Output the (X, Y) coordinate of the center of the cell containing the given text.  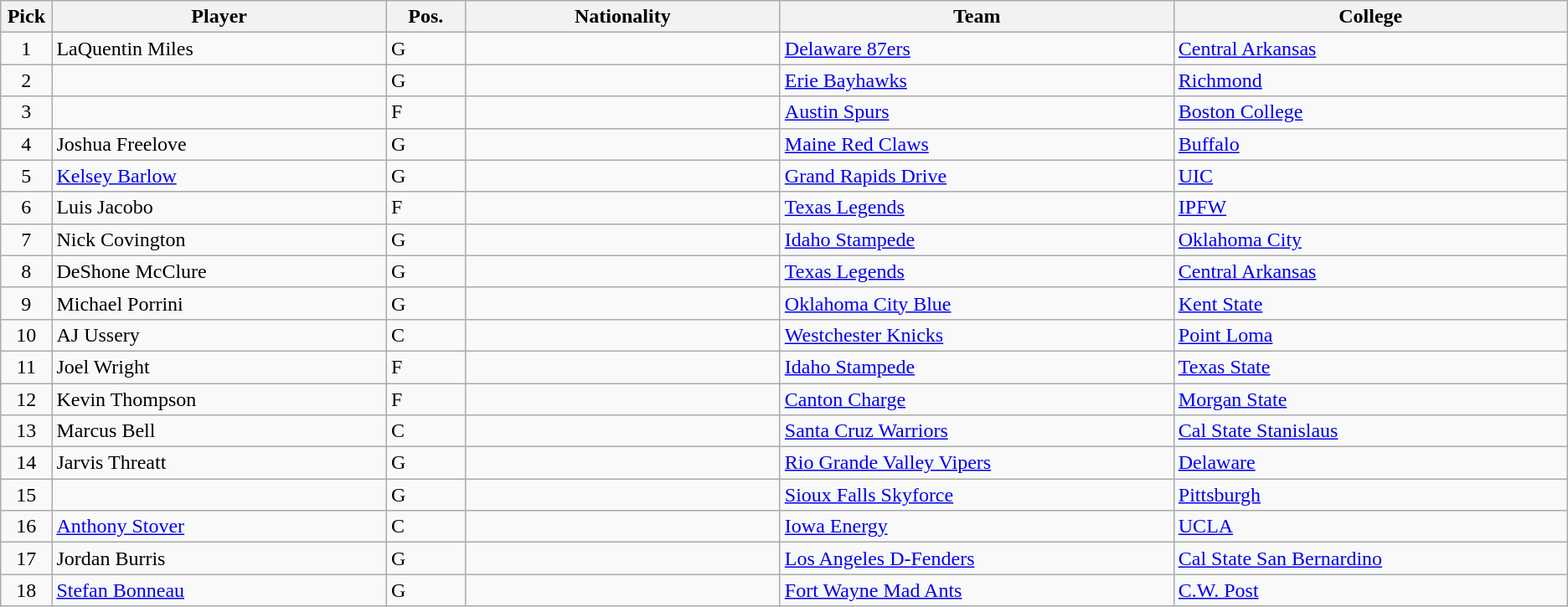
Austin Spurs (977, 112)
Richmond (1370, 80)
Nationality (622, 17)
Rio Grande Valley Vipers (977, 463)
UIC (1370, 176)
LaQuentin Miles (219, 49)
Iowa Energy (977, 527)
Oklahoma City (1370, 239)
IPFW (1370, 208)
14 (27, 463)
Erie Bayhawks (977, 80)
Team (977, 17)
8 (27, 271)
12 (27, 399)
Cal State Stanislaus (1370, 431)
Santa Cruz Warriors (977, 431)
Grand Rapids Drive (977, 176)
Boston College (1370, 112)
5 (27, 176)
18 (27, 590)
Jarvis Threatt (219, 463)
15 (27, 495)
9 (27, 303)
Sioux Falls Skyforce (977, 495)
Stefan Bonneau (219, 590)
Jordan Burris (219, 558)
16 (27, 527)
Texas State (1370, 367)
Cal State San Bernardino (1370, 558)
Delaware (1370, 463)
UCLA (1370, 527)
Player (219, 17)
Pick (27, 17)
Pittsburgh (1370, 495)
Kelsey Barlow (219, 176)
Nick Covington (219, 239)
1 (27, 49)
Point Loma (1370, 335)
Delaware 87ers (977, 49)
Joshua Freelove (219, 144)
Oklahoma City Blue (977, 303)
Pos. (426, 17)
Los Angeles D-Fenders (977, 558)
3 (27, 112)
4 (27, 144)
Anthony Stover (219, 527)
Marcus Bell (219, 431)
Michael Porrini (219, 303)
11 (27, 367)
Kent State (1370, 303)
College (1370, 17)
AJ Ussery (219, 335)
2 (27, 80)
Joel Wright (219, 367)
Kevin Thompson (219, 399)
Westchester Knicks (977, 335)
13 (27, 431)
6 (27, 208)
10 (27, 335)
Luis Jacobo (219, 208)
Canton Charge (977, 399)
Buffalo (1370, 144)
17 (27, 558)
DeShone McClure (219, 271)
Fort Wayne Mad Ants (977, 590)
Maine Red Claws (977, 144)
Morgan State (1370, 399)
C.W. Post (1370, 590)
7 (27, 239)
